Output the [x, y] coordinate of the center of the cell containing the given text.  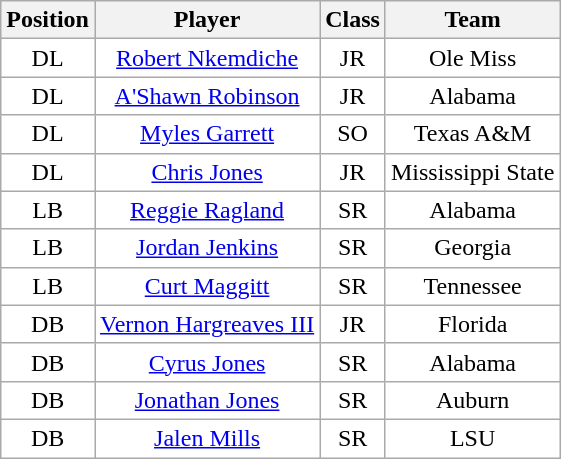
Class [353, 20]
SO [353, 134]
Florida [472, 324]
Robert Nkemdiche [206, 58]
Curt Maggitt [206, 286]
Texas A&M [472, 134]
Player [206, 20]
Vernon Hargreaves III [206, 324]
LSU [472, 438]
Jonathan Jones [206, 400]
Ole Miss [472, 58]
Jalen Mills [206, 438]
Mississippi State [472, 172]
Tennessee [472, 286]
Chris Jones [206, 172]
Jordan Jenkins [206, 248]
Reggie Ragland [206, 210]
Myles Garrett [206, 134]
Team [472, 20]
Cyrus Jones [206, 362]
Position [48, 20]
Georgia [472, 248]
A'Shawn Robinson [206, 96]
Auburn [472, 400]
